Return [x, y] of the center of cell containing provided text 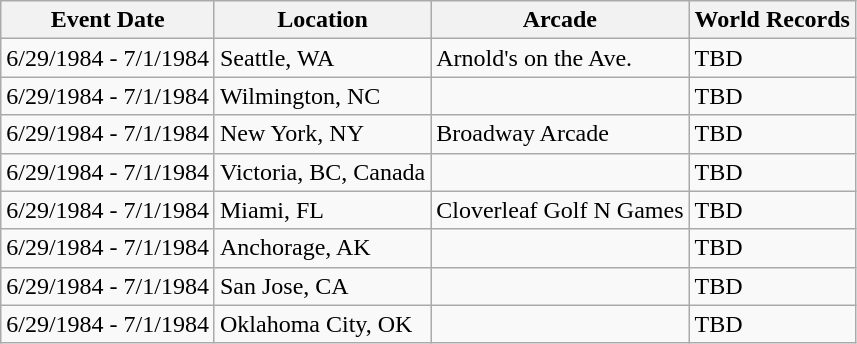
Seattle, WA [322, 58]
Anchorage, AK [322, 248]
San Jose, CA [322, 286]
Event Date [108, 20]
Oklahoma City, OK [322, 324]
World Records [772, 20]
New York, NY [322, 134]
Location [322, 20]
Miami, FL [322, 210]
Wilmington, NC [322, 96]
Broadway Arcade [560, 134]
Arnold's on the Ave. [560, 58]
Cloverleaf Golf N Games [560, 210]
Victoria, BC, Canada [322, 172]
Arcade [560, 20]
